Output the (X, Y) coordinate of the center of the cell containing the given text.  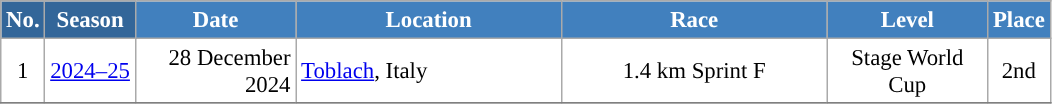
1 (23, 72)
Season (90, 20)
28 December 2024 (216, 72)
2nd (1019, 72)
1.4 km Sprint F (694, 72)
No. (23, 20)
Date (216, 20)
2024–25 (90, 72)
Place (1019, 20)
Stage World Cup (908, 72)
Location (429, 20)
Race (694, 20)
Toblach, Italy (429, 72)
Level (908, 20)
